Pinpoint the cell where the given text exists, returning its [X, Y] midpoint coordinate. 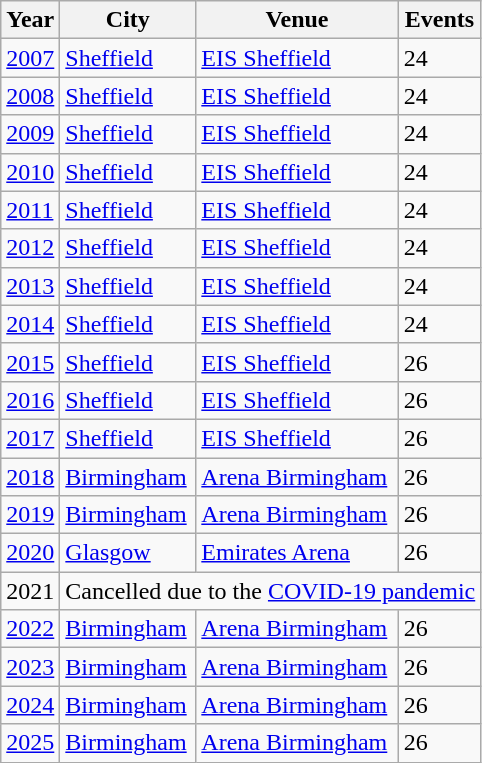
2007 [30, 58]
Events [440, 20]
2023 [30, 667]
City [128, 20]
Emirates Arena [297, 553]
2009 [30, 134]
2010 [30, 172]
2022 [30, 629]
2025 [30, 743]
2024 [30, 705]
Cancelled due to the COVID-19 pandemic [270, 591]
2011 [30, 210]
2020 [30, 553]
2012 [30, 248]
2008 [30, 96]
Glasgow [128, 553]
2014 [30, 324]
2019 [30, 515]
Venue [297, 20]
2018 [30, 477]
2016 [30, 400]
2021 [30, 591]
2017 [30, 438]
Year [30, 20]
2015 [30, 362]
2013 [30, 286]
